Return [X, Y] of the center of cell containing provided text 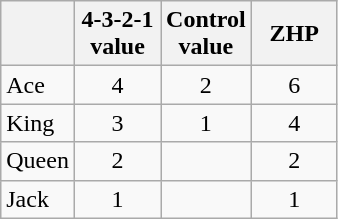
6 [294, 85]
King [38, 123]
Controlvalue [206, 34]
Jack [38, 199]
4-3-2-1value [117, 34]
ZHP [294, 34]
3 [117, 123]
Ace [38, 85]
Queen [38, 161]
